From the cell containing the given text, extract its center point as (x, y) coordinate. 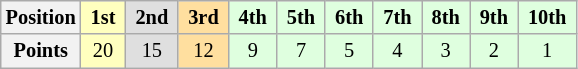
6th (349, 17)
1 (547, 51)
8th (446, 17)
Points (41, 51)
7th (397, 17)
3 (446, 51)
10th (547, 17)
5th (301, 17)
1st (104, 17)
Position (41, 17)
5 (349, 51)
7 (301, 51)
9 (253, 51)
15 (152, 51)
2nd (152, 17)
12 (203, 51)
9th (494, 17)
20 (104, 51)
2 (494, 51)
3rd (203, 17)
4 (397, 51)
4th (253, 17)
